For the text-containing cell, return its midpoint in [x, y] coordinate format. 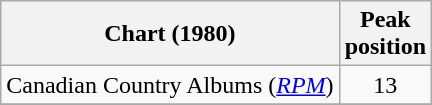
Peakposition [385, 34]
Canadian Country Albums (RPM) [170, 85]
13 [385, 85]
Chart (1980) [170, 34]
